Return the (x, y) coordinate for the center point of the cell that contains the specified text.  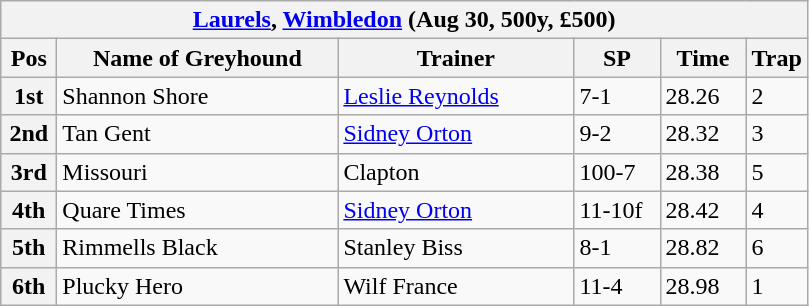
Tan Gent (198, 134)
7-1 (617, 96)
Laurels, Wimbledon (Aug 30, 500y, £500) (404, 20)
Quare Times (198, 210)
Wilf France (456, 286)
Stanley Biss (456, 248)
8-1 (617, 248)
Trainer (456, 58)
Name of Greyhound (198, 58)
Plucky Hero (198, 286)
Rimmells Black (198, 248)
11-10f (617, 210)
28.82 (703, 248)
5 (776, 172)
1 (776, 286)
Trap (776, 58)
Time (703, 58)
3rd (29, 172)
28.32 (703, 134)
1st (29, 96)
3 (776, 134)
SP (617, 58)
5th (29, 248)
6th (29, 286)
100-7 (617, 172)
9-2 (617, 134)
2nd (29, 134)
Shannon Shore (198, 96)
Missouri (198, 172)
2 (776, 96)
4 (776, 210)
Pos (29, 58)
28.26 (703, 96)
28.98 (703, 286)
11-4 (617, 286)
28.42 (703, 210)
6 (776, 248)
28.38 (703, 172)
Leslie Reynolds (456, 96)
4th (29, 210)
Clapton (456, 172)
